Return (x, y) of the center of cell containing provided text 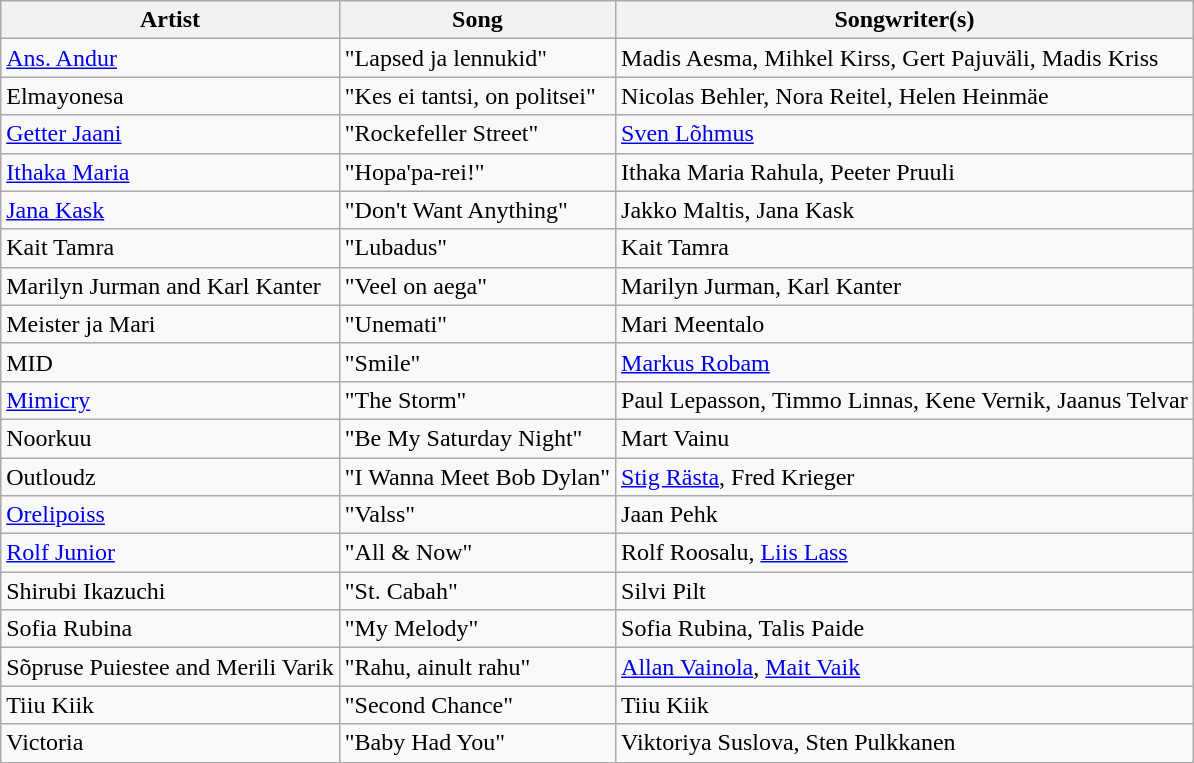
Mari Meentalo (905, 324)
Jakko Maltis, Jana Kask (905, 210)
"Smile" (477, 362)
Ithaka Maria Rahula, Peeter Pruuli (905, 172)
Songwriter(s) (905, 20)
"Baby Had You" (477, 743)
MID (170, 362)
"I Wanna Meet Bob Dylan" (477, 477)
Stig Rästa, Fred Krieger (905, 477)
"Be My Saturday Night" (477, 438)
Shirubi Ikazuchi (170, 591)
"All & Now" (477, 553)
Mimicry (170, 400)
Meister ja Mari (170, 324)
Jana Kask (170, 210)
Markus Robam (905, 362)
"Kes ei tantsi, on politsei" (477, 96)
"Veel on aega" (477, 286)
"Second Chance" (477, 705)
"Valss" (477, 515)
Rolf Junior (170, 553)
Allan Vainola, Mait Vaik (905, 667)
Silvi Pilt (905, 591)
"Rahu, ainult rahu" (477, 667)
Nicolas Behler, Nora Reitel, Helen Heinmäe (905, 96)
Sofia Rubina (170, 629)
Paul Lepasson, Timmo Linnas, Kene Vernik, Jaanus Telvar (905, 400)
Madis Aesma, Mihkel Kirss, Gert Pajuväli, Madis Kriss (905, 58)
Orelipoiss (170, 515)
Mart Vainu (905, 438)
Ans. Andur (170, 58)
Getter Jaani (170, 134)
"The Storm" (477, 400)
"Unemati" (477, 324)
Rolf Roosalu, Liis Lass (905, 553)
Outloudz (170, 477)
Viktoriya Suslova, Sten Pulkkanen (905, 743)
Sven Lõhmus (905, 134)
Artist (170, 20)
"My Melody" (477, 629)
"Lubadus" (477, 248)
Sofia Rubina, Talis Paide (905, 629)
Marilyn Jurman, Karl Kanter (905, 286)
Elmayonesa (170, 96)
"St. Cabah" (477, 591)
Sõpruse Puiestee and Merili Varik (170, 667)
"Hopa'pa-rei!" (477, 172)
Ithaka Maria (170, 172)
Song (477, 20)
Noorkuu (170, 438)
Victoria (170, 743)
"Rockefeller Street" (477, 134)
"Don't Want Anything" (477, 210)
Marilyn Jurman and Karl Kanter (170, 286)
Jaan Pehk (905, 515)
"Lapsed ja lennukid" (477, 58)
